Capture the cell that displays the provided text and extract its (X, Y) central coordinate. 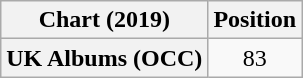
Position (255, 20)
Chart (2019) (104, 20)
83 (255, 58)
UK Albums (OCC) (104, 58)
